Search for the cell housing the specified text and yield its (x, y) center coordinate. 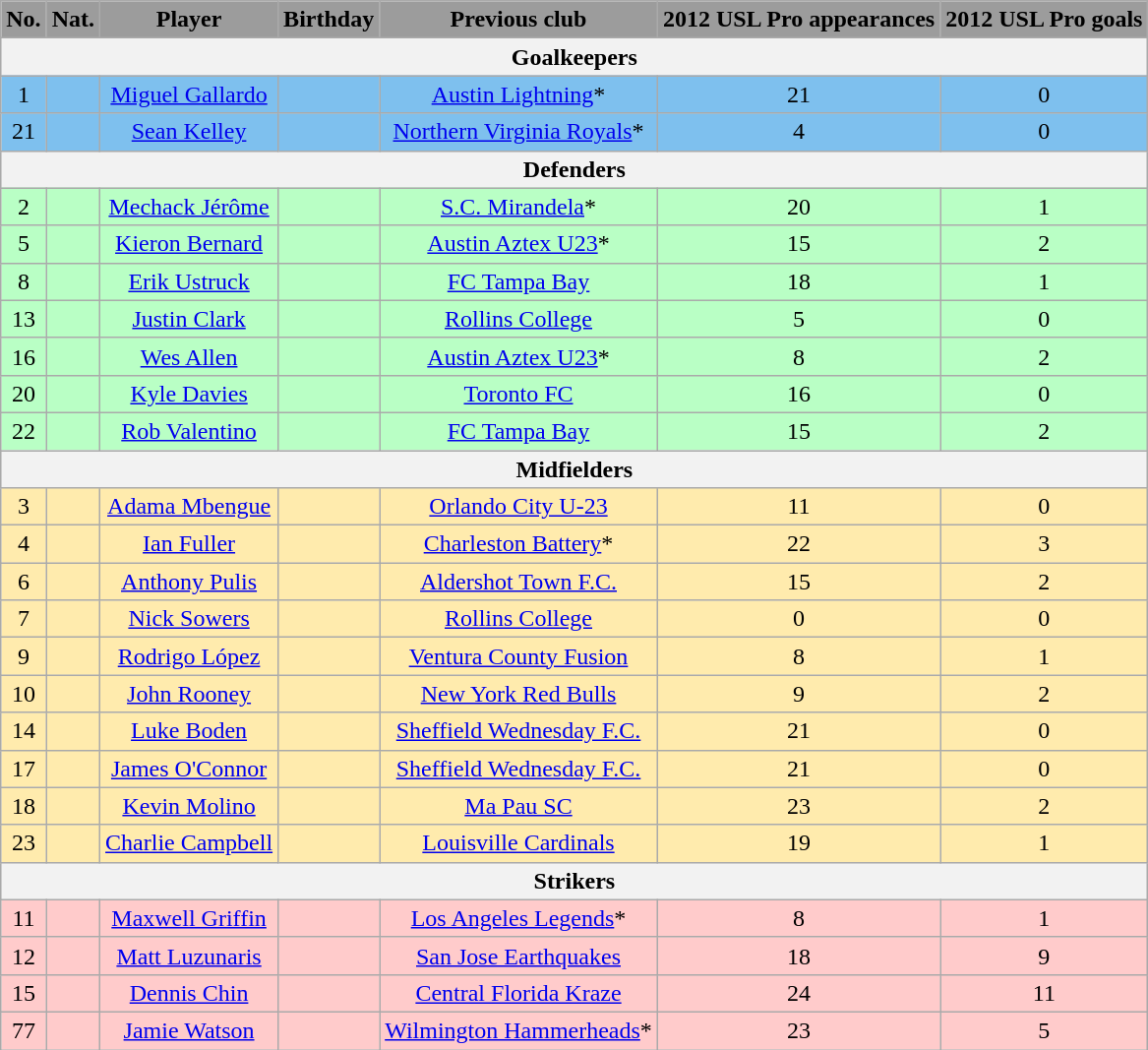
Goalkeepers (574, 57)
Mechack Jérôme (189, 207)
San Jose Earthquakes (519, 956)
Louisville Cardinals (519, 843)
Matt Luzunaris (189, 956)
Defenders (574, 169)
New York Red Bulls (519, 694)
2012 USL Pro appearances (799, 20)
Maxwell Griffin (189, 918)
Luke Boden (189, 731)
19 (799, 843)
Adama Mbengue (189, 507)
Kieron Bernard (189, 244)
Miguel Gallardo (189, 94)
Wilmington Hammerheads* (519, 1030)
17 (24, 769)
Orlando City U-23 (519, 507)
James O'Connor (189, 769)
Midfielders (574, 469)
2012 USL Pro goals (1045, 20)
7 (24, 619)
Rodrigo López (189, 656)
Northern Virginia Royals* (519, 132)
Anthony Pulis (189, 582)
Kyle Davies (189, 394)
Jamie Watson (189, 1030)
S.C. Mirandela* (519, 207)
13 (24, 319)
Strikers (574, 881)
Aldershot Town F.C. (519, 582)
24 (799, 993)
Nick Sowers (189, 619)
Nat. (73, 20)
Ma Pau SC (519, 806)
14 (24, 731)
No. (24, 20)
12 (24, 956)
6 (24, 582)
Central Florida Kraze (519, 993)
Player (189, 20)
Wes Allen (189, 356)
Dennis Chin (189, 993)
10 (24, 694)
Previous club (519, 20)
77 (24, 1030)
Rob Valentino (189, 431)
Charleston Battery* (519, 544)
Birthday (329, 20)
Ventura County Fusion (519, 656)
Erik Ustruck (189, 281)
Los Angeles Legends* (519, 918)
Ian Fuller (189, 544)
Sean Kelley (189, 132)
Kevin Molino (189, 806)
Charlie Campbell (189, 843)
Toronto FC (519, 394)
Justin Clark (189, 319)
Austin Lightning* (519, 94)
John Rooney (189, 694)
